For the text-containing cell, return its midpoint in (X, Y) coordinate format. 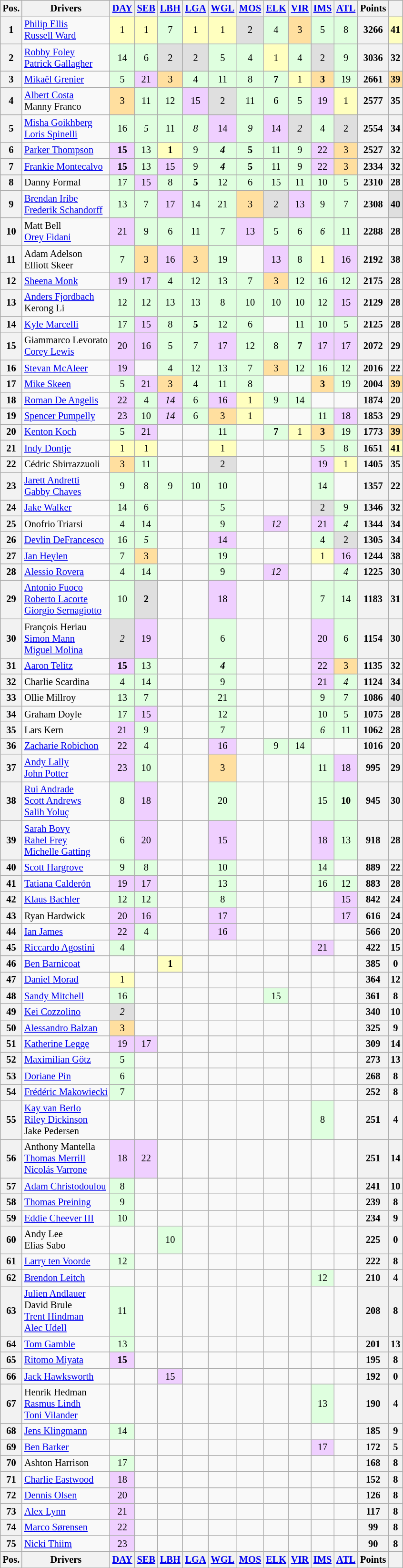
1086 (373, 698)
192 (373, 1376)
Brendon Leitch (66, 1278)
56 (11, 1158)
201 (373, 1344)
1244 (373, 556)
1357 (373, 486)
2527 (373, 150)
59 (11, 1218)
99 (373, 1527)
2288 (373, 232)
Katherine Legge (66, 1044)
234 (373, 1218)
3036 (373, 58)
1344 (373, 524)
918 (373, 840)
25 (11, 524)
252 (373, 1092)
Roman De Angelis (66, 400)
75 (11, 1544)
Ashton Harrison (66, 1463)
1874 (373, 400)
Klaus Bachler (66, 900)
73 (11, 1511)
Dennis Olsen (66, 1496)
Kei Cozzolino (66, 1012)
François Heriau Simon Mann Miguel Molina (66, 638)
Alessio Rovera (66, 572)
Nicki Thiim (66, 1544)
Kyle Marcelli (66, 325)
325 (373, 1028)
Adam Adelson Elliott Skeer (66, 259)
1183 (373, 599)
71 (11, 1479)
340 (373, 1012)
64 (11, 1344)
Jens Klingmann (66, 1431)
2129 (373, 303)
Ian James (66, 932)
2004 (373, 384)
Ben Barnicoat (66, 964)
Graham Doyle (66, 714)
126 (373, 1496)
1405 (373, 464)
2661 (373, 79)
225 (373, 1240)
208 (373, 1311)
1346 (373, 508)
2310 (373, 183)
1154 (373, 638)
2334 (373, 166)
241 (373, 1186)
Sarah Bovy Rahel Frey Michelle Gatting (66, 840)
273 (373, 1060)
616 (373, 916)
58 (11, 1202)
2072 (373, 346)
117 (373, 1511)
883 (373, 883)
239 (373, 1202)
Ritomo Miyata (66, 1360)
42 (11, 900)
210 (373, 1278)
168 (373, 1463)
1773 (373, 432)
68 (11, 1431)
60 (11, 1240)
Parker Thompson (66, 150)
Mike Skeen (66, 384)
Ben Barker (66, 1447)
Tom Gamble (66, 1344)
Anders Fjordbach Kerong Li (66, 303)
2175 (373, 281)
385 (373, 964)
26 (11, 540)
945 (373, 801)
2577 (373, 101)
1651 (373, 448)
172 (373, 1447)
1135 (373, 666)
2554 (373, 129)
Spencer Pumpelly (66, 416)
66 (11, 1376)
1853 (373, 416)
Jack Hawksworth (66, 1376)
90 (373, 1544)
Jan Heylen (66, 556)
Doriane Pin (66, 1076)
195 (373, 1360)
67 (11, 1404)
Riccardo Agostini (66, 948)
Alessandro Balzan (66, 1028)
Eddie Cheever III (66, 1218)
1124 (373, 682)
361 (373, 996)
Lars Kern (66, 730)
63 (11, 1311)
Albert Costa Manny Franco (66, 101)
72 (11, 1496)
45 (11, 948)
Misha Goikhberg Loris Spinelli (66, 129)
70 (11, 1463)
Brendan Iribe Frederik Schandorff (66, 204)
Andy Lally John Potter (66, 768)
190 (373, 1404)
309 (373, 1044)
54 (11, 1092)
889 (373, 868)
Giammarco Levorato Corey Lewis (66, 346)
Marco Sørensen (66, 1527)
2016 (373, 368)
Philip Ellis Russell Ward (66, 30)
Jarett Andretti Gabby Chaves (66, 486)
Onofrio Triarsi (66, 524)
Jake Walker (66, 508)
Zacharie Robichon (66, 746)
Frédéric Makowiecki (66, 1092)
Kay van Berlo Riley Dickinson Jake Pedersen (66, 1119)
Daniel Morad (66, 980)
566 (373, 932)
Antonio Fuoco Roberto Lacorte Giorgio Sernagiotto (66, 599)
51 (11, 1044)
Julien Andlauer David Brule Trent Hindman Alec Udell (66, 1311)
74 (11, 1527)
152 (373, 1479)
Maximilian Götz (66, 1060)
53 (11, 1076)
37 (11, 768)
Ollie Millroy (66, 698)
Matt Bell Orey Fidani (66, 232)
46 (11, 964)
Devlin DeFrancesco (66, 540)
Rui Andrade Scott Andrews Salih Yoluç (66, 801)
36 (11, 746)
Tatiana Calderón (66, 883)
1062 (373, 730)
842 (373, 900)
62 (11, 1278)
Sheena Monk (66, 281)
Sandy Mitchell (66, 996)
44 (11, 932)
Scott Hargrove (66, 868)
33 (11, 698)
69 (11, 1447)
55 (11, 1119)
Indy Dontje (66, 448)
2125 (373, 325)
3266 (373, 30)
Danny Formal (66, 183)
2192 (373, 259)
Kenton Koch (66, 432)
Thomas Preining (66, 1202)
2308 (373, 204)
1016 (373, 746)
995 (373, 768)
222 (373, 1261)
Andy Lee Elias Sabo (66, 1240)
Charlie Eastwood (66, 1479)
Adam Christodoulou (66, 1186)
27 (11, 556)
61 (11, 1261)
43 (11, 916)
Cédric Sbirrazzuoli (66, 464)
Anthony Mantella Thomas Merrill Nicolás Varrone (66, 1158)
52 (11, 1060)
47 (11, 980)
Robby Foley Patrick Gallagher (66, 58)
Frankie Montecalvo (66, 166)
48 (11, 996)
422 (373, 948)
Ryan Hardwick (66, 916)
185 (373, 1431)
50 (11, 1028)
Mikaël Grenier (66, 79)
1305 (373, 540)
1225 (373, 572)
Charlie Scardina (66, 682)
65 (11, 1360)
Alex Lynn (66, 1511)
57 (11, 1186)
Stevan McAleer (66, 368)
364 (373, 980)
49 (11, 1012)
1075 (373, 714)
Larry ten Voorde (66, 1261)
Aaron Telitz (66, 666)
Henrik Hedman Rasmus Lindh Toni Vilander (66, 1404)
268 (373, 1076)
